Detect which cell encompasses the target text, then output its (x, y) center coordinate. 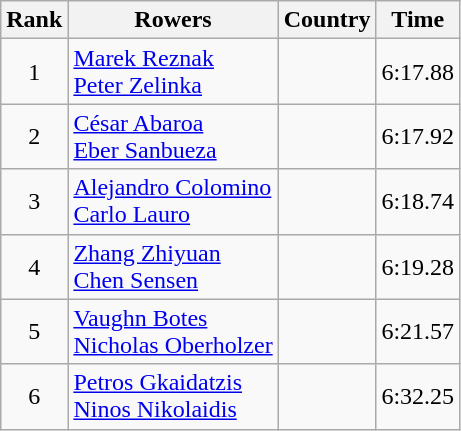
Country (327, 20)
6 (34, 396)
1 (34, 72)
Petros GkaidatzisNinos Nikolaidis (173, 396)
Marek ReznakPeter Zelinka (173, 72)
Zhang ZhiyuanChen Sensen (173, 266)
Alejandro ColominoCarlo Lauro (173, 202)
6:32.25 (418, 396)
6:17.88 (418, 72)
4 (34, 266)
6:21.57 (418, 332)
6:18.74 (418, 202)
Vaughn BotesNicholas Oberholzer (173, 332)
6:19.28 (418, 266)
Rowers (173, 20)
Rank (34, 20)
César AbaroaEber Sanbueza (173, 136)
2 (34, 136)
Time (418, 20)
3 (34, 202)
6:17.92 (418, 136)
5 (34, 332)
